Extract the [x, y] coordinate from the center of the cell holding the provided text.  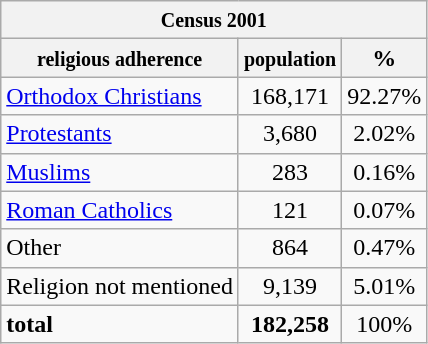
Religion not mentioned [120, 286]
0.07% [384, 210]
Muslims [120, 172]
0.16% [384, 172]
864 [290, 248]
% [384, 58]
2.02% [384, 134]
100% [384, 324]
283 [290, 172]
168,171 [290, 96]
92.27% [384, 96]
3,680 [290, 134]
Orthodox Christians [120, 96]
121 [290, 210]
Protestants [120, 134]
Other [120, 248]
population [290, 58]
182,258 [290, 324]
Census 2001 [214, 20]
5.01% [384, 286]
Roman Catholics [120, 210]
religious adherence [120, 58]
0.47% [384, 248]
total [120, 324]
9,139 [290, 286]
